Find where the given text appears and provide that cell's center as (x, y) coordinate. 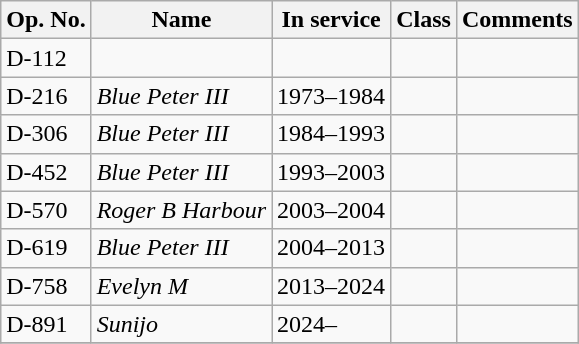
1993–2003 (332, 172)
2013–2024 (332, 286)
Op. No. (46, 20)
D-216 (46, 96)
D-619 (46, 248)
D-112 (46, 58)
D-758 (46, 286)
Comments (517, 20)
D-452 (46, 172)
2004–2013 (332, 248)
2024– (332, 324)
1973–1984 (332, 96)
Sunijo (181, 324)
D-306 (46, 134)
In service (332, 20)
Evelyn M (181, 286)
Class (424, 20)
Name (181, 20)
Roger B Harbour (181, 210)
D-570 (46, 210)
2003–2004 (332, 210)
1984–1993 (332, 134)
D-891 (46, 324)
